Provide the [X, Y] coordinate of the cell's center where the given text is located.  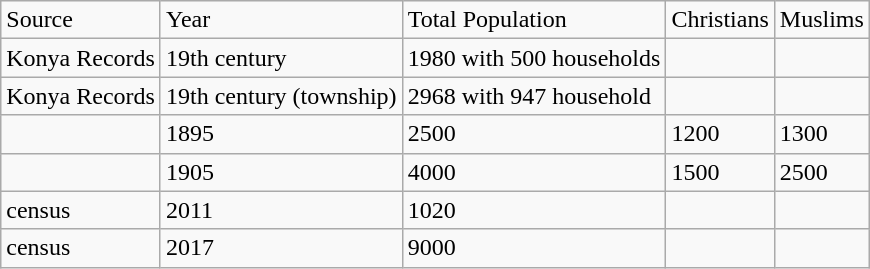
1500 [720, 172]
1300 [822, 134]
1905 [281, 172]
Total Population [534, 20]
19th century (township) [281, 96]
19th century [281, 58]
9000 [534, 248]
1980 with 500 households [534, 58]
1895 [281, 134]
Christians [720, 20]
Source [81, 20]
2968 with 947 household [534, 96]
1200 [720, 134]
2011 [281, 210]
Muslims [822, 20]
2017 [281, 248]
1020 [534, 210]
Year [281, 20]
4000 [534, 172]
